Capture the cell that displays the provided text and extract its (X, Y) central coordinate. 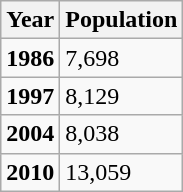
Population (122, 20)
1986 (30, 58)
8,038 (122, 134)
2010 (30, 172)
8,129 (122, 96)
1997 (30, 96)
13,059 (122, 172)
Year (30, 20)
2004 (30, 134)
7,698 (122, 58)
